Return the [X, Y] coordinate for the center point of the cell that contains the specified text.  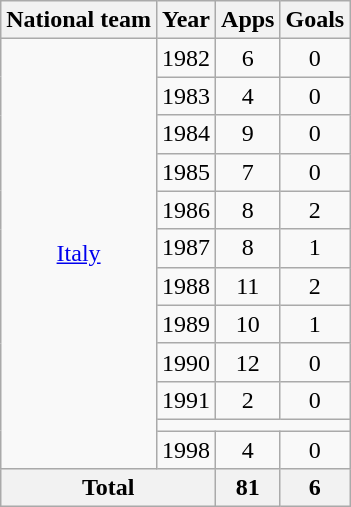
1991 [186, 400]
1985 [186, 172]
1983 [186, 96]
81 [248, 488]
1986 [186, 210]
1987 [186, 248]
12 [248, 362]
Italy [79, 254]
11 [248, 286]
1990 [186, 362]
Goals [315, 20]
Total [108, 488]
1984 [186, 134]
National team [79, 20]
Apps [248, 20]
Year [186, 20]
1998 [186, 449]
1988 [186, 286]
1989 [186, 324]
7 [248, 172]
1982 [186, 58]
9 [248, 134]
10 [248, 324]
